Detect which cell encompasses the target text, then output its (x, y) center coordinate. 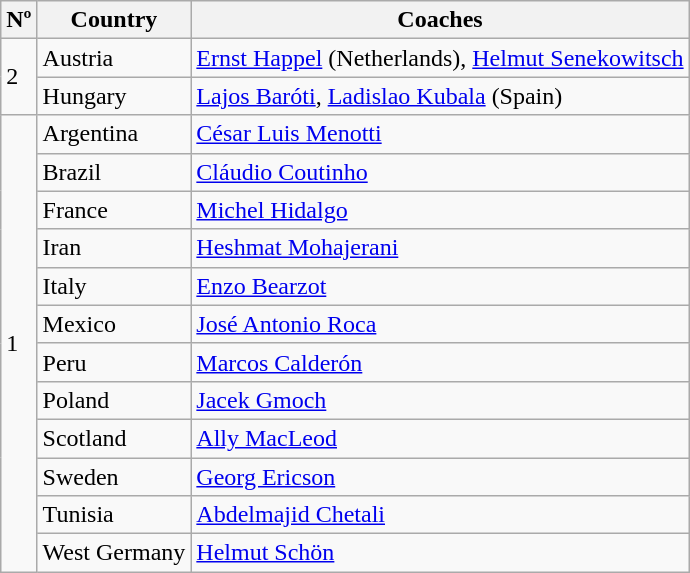
Cláudio Coutinho (440, 172)
Hungary (114, 96)
Jacek Gmoch (440, 400)
César Luis Menotti (440, 134)
2 (19, 77)
Marcos Calderón (440, 362)
West Germany (114, 553)
Georg Ericson (440, 477)
Italy (114, 286)
Austria (114, 58)
Lajos Baróti, Ladislao Kubala (Spain) (440, 96)
Brazil (114, 172)
Abdelmajid Chetali (440, 515)
Scotland (114, 438)
France (114, 210)
Sweden (114, 477)
Argentina (114, 134)
Nº (19, 20)
Enzo Bearzot (440, 286)
Ally MacLeod (440, 438)
Coaches (440, 20)
1 (19, 344)
Ernst Happel (Netherlands), Helmut Senekowitsch (440, 58)
Iran (114, 248)
Country (114, 20)
Mexico (114, 324)
Heshmat Mohajerani (440, 248)
Poland (114, 400)
Tunisia (114, 515)
Michel Hidalgo (440, 210)
Peru (114, 362)
Helmut Schön (440, 553)
José Antonio Roca (440, 324)
